Scan for the cell matching the given text and deliver its (x, y) coordinate at center. 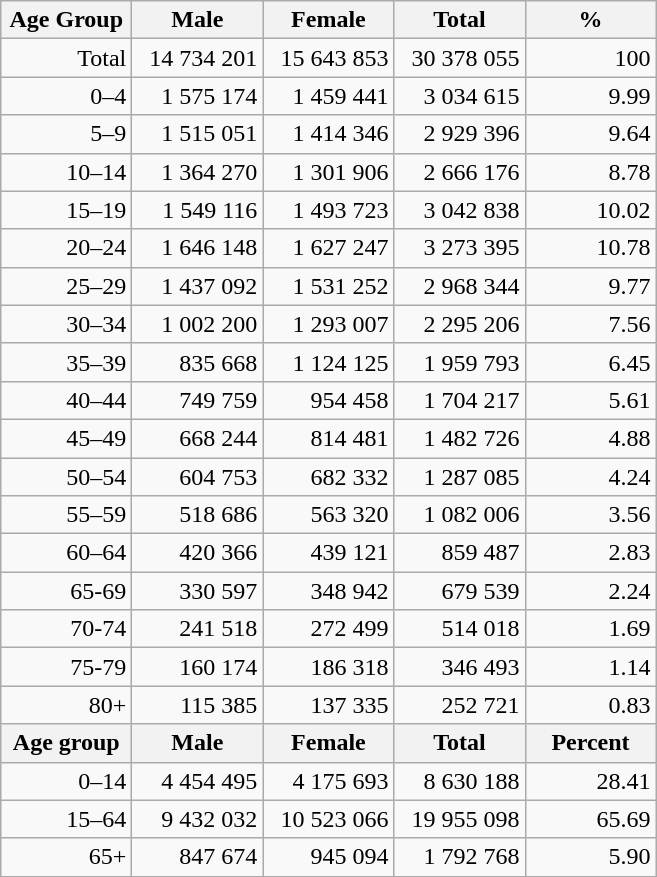
15 643 853 (328, 58)
160 174 (198, 667)
25–29 (66, 286)
420 366 (198, 553)
3 034 615 (460, 96)
1 482 726 (460, 438)
75-79 (66, 667)
514 018 (460, 629)
1 082 006 (460, 515)
19 955 098 (460, 819)
859 487 (460, 553)
100 (590, 58)
604 753 (198, 477)
60–64 (66, 553)
3.56 (590, 515)
10.78 (590, 248)
346 493 (460, 667)
15–64 (66, 819)
945 094 (328, 857)
439 121 (328, 553)
14 734 201 (198, 58)
272 499 (328, 629)
1.69 (590, 629)
1 364 270 (198, 172)
9 432 032 (198, 819)
5.90 (590, 857)
2.83 (590, 553)
4 175 693 (328, 781)
241 518 (198, 629)
1 627 247 (328, 248)
1 646 148 (198, 248)
10.02 (590, 210)
15–19 (66, 210)
2.24 (590, 591)
10 523 066 (328, 819)
0–4 (66, 96)
2 295 206 (460, 324)
70-74 (66, 629)
954 458 (328, 400)
9.77 (590, 286)
1 515 051 (198, 134)
348 942 (328, 591)
2 968 344 (460, 286)
1 704 217 (460, 400)
1 792 768 (460, 857)
50–54 (66, 477)
668 244 (198, 438)
1 493 723 (328, 210)
9.99 (590, 96)
% (590, 20)
847 674 (198, 857)
0–14 (66, 781)
Age Group (66, 20)
20–24 (66, 248)
1 459 441 (328, 96)
186 318 (328, 667)
137 335 (328, 705)
1 301 906 (328, 172)
55–59 (66, 515)
814 481 (328, 438)
4.88 (590, 438)
749 759 (198, 400)
518 686 (198, 515)
65.69 (590, 819)
8 630 188 (460, 781)
1.14 (590, 667)
0.83 (590, 705)
28.41 (590, 781)
35–39 (66, 362)
1 293 007 (328, 324)
1 287 085 (460, 477)
4 454 495 (198, 781)
115 385 (198, 705)
1 575 174 (198, 96)
1 437 092 (198, 286)
5.61 (590, 400)
9.64 (590, 134)
Percent (590, 743)
30 378 055 (460, 58)
682 332 (328, 477)
80+ (66, 705)
45–49 (66, 438)
2 929 396 (460, 134)
4.24 (590, 477)
40–44 (66, 400)
1 002 200 (198, 324)
2 666 176 (460, 172)
3 273 395 (460, 248)
563 320 (328, 515)
330 597 (198, 591)
7.56 (590, 324)
1 959 793 (460, 362)
65-69 (66, 591)
6.45 (590, 362)
30–34 (66, 324)
3 042 838 (460, 210)
Age group (66, 743)
1 549 116 (198, 210)
10–14 (66, 172)
5–9 (66, 134)
835 668 (198, 362)
1 124 125 (328, 362)
65+ (66, 857)
679 539 (460, 591)
252 721 (460, 705)
1 414 346 (328, 134)
1 531 252 (328, 286)
8.78 (590, 172)
